Scan for the cell matching the given text and deliver its [x, y] coordinate at center. 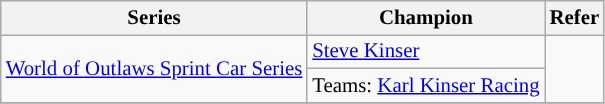
Champion [426, 18]
Steve Kinser [426, 51]
Refer [574, 18]
Series [154, 18]
Teams: Karl Kinser Racing [426, 85]
World of Outlaws Sprint Car Series [154, 68]
